Output the (X, Y) coordinate of the center of the cell containing the given text.  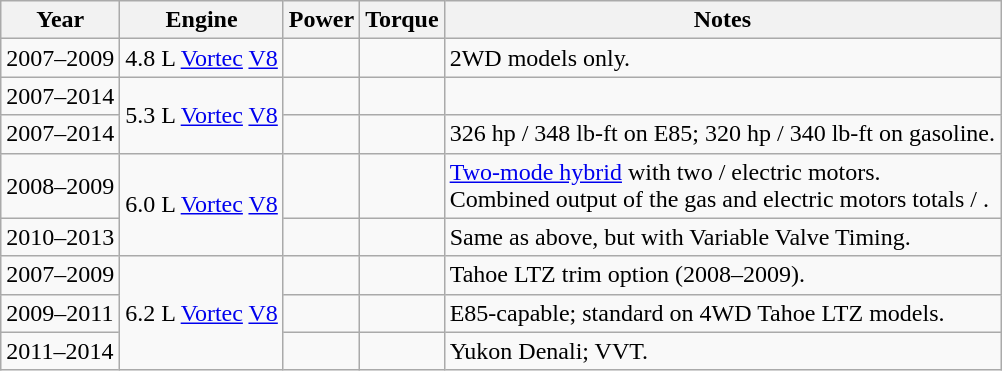
2010–2013 (60, 237)
5.3 L Vortec V8 (202, 115)
4.8 L Vortec V8 (202, 58)
Two-mode hybrid with two / electric motors.Combined output of the gas and electric motors totals / . (722, 186)
Same as above, but with Variable Valve Timing. (722, 237)
Notes (722, 20)
Year (60, 20)
E85-capable; standard on 4WD Tahoe LTZ models. (722, 313)
2WD models only. (722, 58)
Yukon Denali; VVT. (722, 351)
326 hp / 348 lb-ft on E85; 320 hp / 340 lb-ft on gasoline. (722, 134)
6.2 L Vortec V8 (202, 313)
Tahoe LTZ trim option (2008–2009). (722, 275)
2009–2011 (60, 313)
6.0 L Vortec V8 (202, 204)
Engine (202, 20)
2011–2014 (60, 351)
Power (321, 20)
Torque (402, 20)
2008–2009 (60, 186)
